Find where the given text appears and provide that cell's center as [X, Y] coordinate. 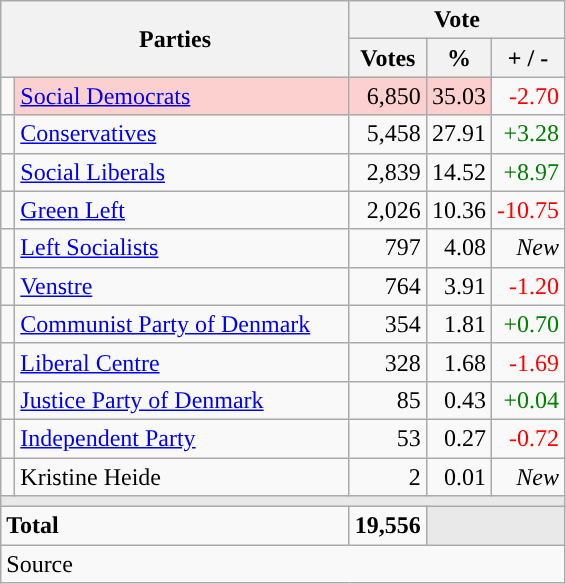
% [458, 58]
1.81 [458, 324]
354 [388, 324]
-2.70 [528, 96]
35.03 [458, 96]
1.68 [458, 362]
Social Democrats [182, 96]
5,458 [388, 134]
-10.75 [528, 210]
+3.28 [528, 134]
2,026 [388, 210]
+ / - [528, 58]
3.91 [458, 286]
Conservatives [182, 134]
14.52 [458, 172]
-1.69 [528, 362]
Total [176, 526]
4.08 [458, 248]
2,839 [388, 172]
Source [283, 564]
53 [388, 438]
0.01 [458, 477]
Votes [388, 58]
Liberal Centre [182, 362]
85 [388, 400]
Parties [176, 39]
Communist Party of Denmark [182, 324]
328 [388, 362]
+0.70 [528, 324]
6,850 [388, 96]
Left Socialists [182, 248]
Justice Party of Denmark [182, 400]
19,556 [388, 526]
Independent Party [182, 438]
27.91 [458, 134]
Venstre [182, 286]
+8.97 [528, 172]
Vote [456, 20]
764 [388, 286]
797 [388, 248]
0.43 [458, 400]
-1.20 [528, 286]
-0.72 [528, 438]
+0.04 [528, 400]
Social Liberals [182, 172]
0.27 [458, 438]
Kristine Heide [182, 477]
10.36 [458, 210]
2 [388, 477]
Green Left [182, 210]
